For the text-containing cell, return its midpoint in [x, y] coordinate format. 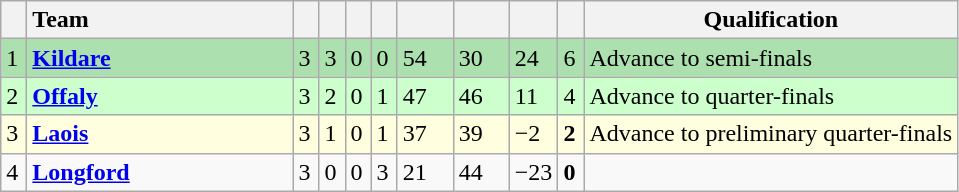
37 [425, 134]
Laois [160, 134]
Kildare [160, 58]
−2 [534, 134]
30 [481, 58]
6 [571, 58]
Team [160, 20]
54 [425, 58]
46 [481, 96]
Advance to quarter-finals [771, 96]
11 [534, 96]
24 [534, 58]
21 [425, 172]
Qualification [771, 20]
Advance to preliminary quarter-finals [771, 134]
−23 [534, 172]
Advance to semi-finals [771, 58]
44 [481, 172]
Longford [160, 172]
Offaly [160, 96]
47 [425, 96]
39 [481, 134]
